Detect which cell encompasses the target text, then output its [X, Y] center coordinate. 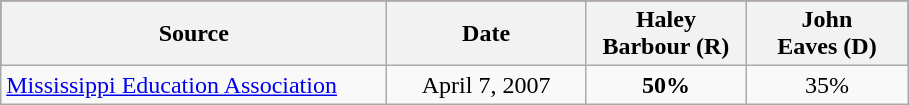
HaleyBarbour (R) [666, 34]
April 7, 2007 [486, 85]
Source [194, 34]
Date [486, 34]
Mississippi Education Association [194, 85]
50% [666, 85]
35% [826, 85]
JohnEaves (D) [826, 34]
